Identify which cell holds the provided text, then report its (X, Y) central coordinate. 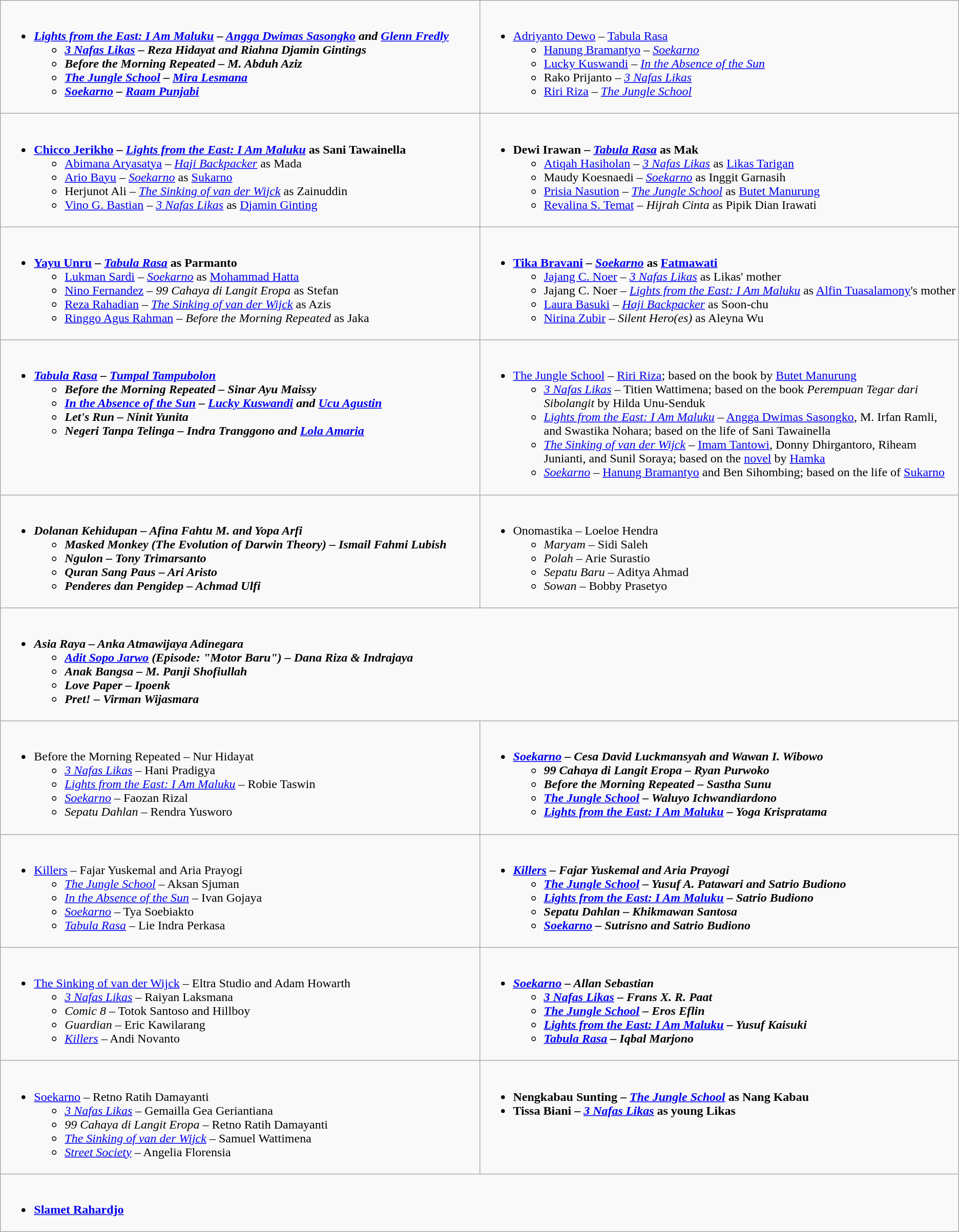
Slamet Rahardjo (479, 1202)
Onomastika – Loeloe HendraMaryam – Sidi SalehPolah – Arie SurastioSepatu Baru – Aditya AhmadSowan – Bobby Prasetyo (719, 551)
Nengkabau Sunting – The Jungle School as Nang KabauTissa Biani – 3 Nafas Likas as young Likas (719, 1117)
